Output the (X, Y) coordinate of the center of the cell containing the given text.  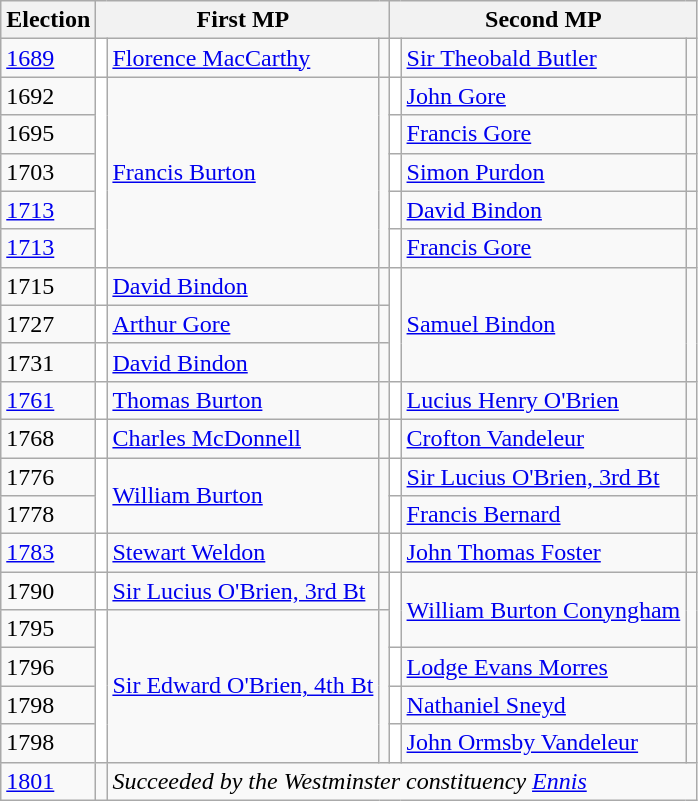
1703 (48, 172)
1727 (48, 324)
1715 (48, 286)
Florence MacCarthy (243, 58)
Second MP (544, 20)
Election (48, 20)
1689 (48, 58)
Stewart Weldon (243, 553)
1790 (48, 591)
1783 (48, 553)
Francis Burton (243, 172)
1776 (48, 477)
Samuel Bindon (544, 324)
Succeeded by the Westminster constituency Ennis (402, 781)
Sir Edward O'Brien, 4th Bt (243, 686)
1796 (48, 667)
Thomas Burton (243, 400)
Sir Theobald Butler (544, 58)
William Burton (243, 496)
1795 (48, 629)
Lodge Evans Morres (544, 667)
1801 (48, 781)
First MP (243, 20)
Arthur Gore (243, 324)
John Gore (544, 96)
William Burton Conyngham (544, 610)
Nathaniel Sneyd (544, 705)
1731 (48, 362)
Francis Bernard (544, 515)
1761 (48, 400)
1692 (48, 96)
Crofton Vandeleur (544, 438)
1778 (48, 515)
John Ormsby Vandeleur (544, 743)
Simon Purdon (544, 172)
Charles McDonnell (243, 438)
John Thomas Foster (544, 553)
1768 (48, 438)
1695 (48, 134)
Lucius Henry O'Brien (544, 400)
